From the cell containing the given text, extract its center point as [x, y] coordinate. 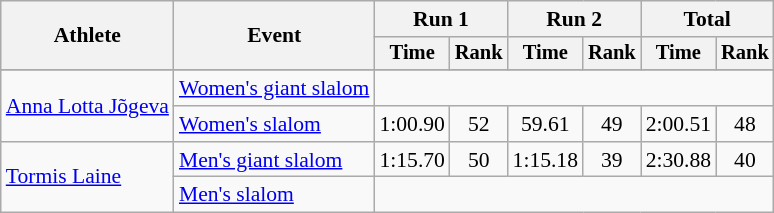
52 [479, 124]
Women's giant slalom [274, 88]
Total [708, 19]
49 [612, 124]
Tormis Laine [88, 178]
1:00.90 [412, 124]
Run 1 [440, 19]
Women's slalom [274, 124]
48 [745, 124]
2:00.51 [678, 124]
Men's slalom [274, 195]
1:15.70 [412, 160]
Run 2 [574, 19]
40 [745, 160]
2:30.88 [678, 160]
59.61 [546, 124]
1:15.18 [546, 160]
Athlete [88, 36]
39 [612, 160]
50 [479, 160]
Event [274, 36]
Men's giant slalom [274, 160]
Anna Lotta Jõgeva [88, 106]
